Return [X, Y] of the center of cell containing provided text 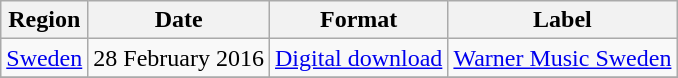
Label [562, 20]
Date [179, 20]
Digital download [359, 58]
28 February 2016 [179, 58]
Warner Music Sweden [562, 58]
Format [359, 20]
Region [44, 20]
Sweden [44, 58]
